Pinpoint the cell where the given text exists, returning its (X, Y) midpoint coordinate. 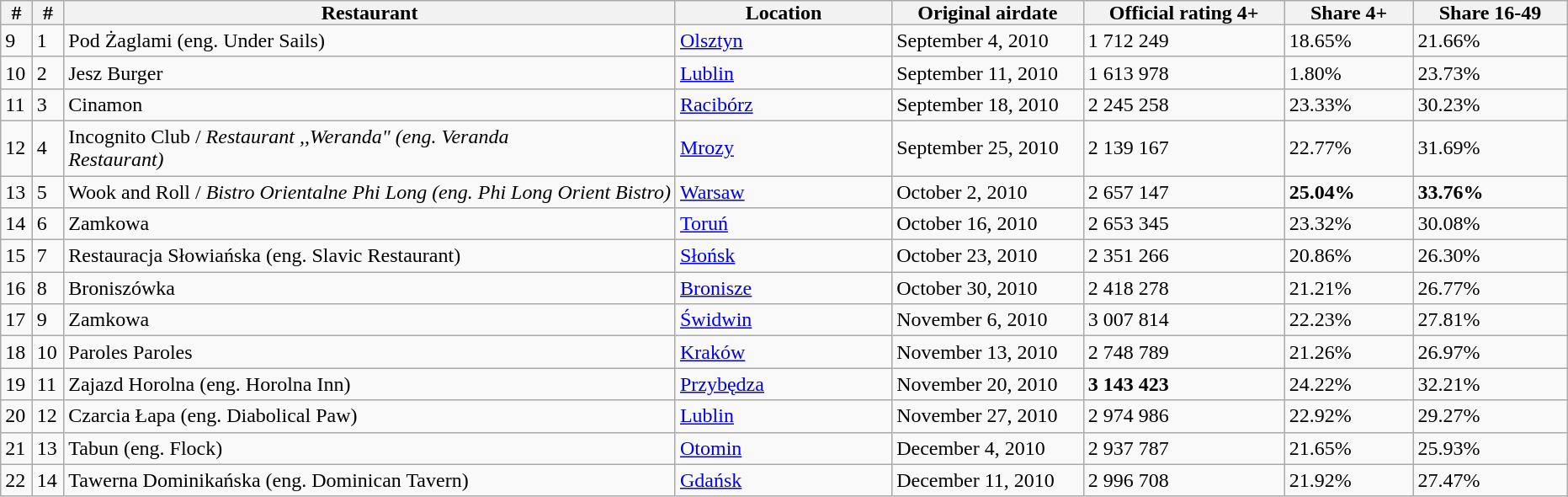
5 (48, 191)
Zajazd Horolna (eng. Horolna Inn) (370, 384)
21.92% (1348, 480)
Przybędza (783, 384)
Cinamon (370, 104)
23.73% (1490, 72)
Pod Żaglami (eng. Under Sails) (370, 40)
22 (17, 480)
21.26% (1348, 352)
1.80% (1348, 72)
Otomin (783, 448)
23.33% (1348, 104)
22.77% (1348, 148)
Bronisze (783, 288)
Jesz Burger (370, 72)
Tawerna Dominikańska (eng. Dominican Tavern) (370, 480)
September 18, 2010 (988, 104)
Gdańsk (783, 480)
Share 16-49 (1490, 13)
33.76% (1490, 191)
26.30% (1490, 256)
3 007 814 (1183, 320)
30.23% (1490, 104)
Świdwin (783, 320)
3 (48, 104)
November 13, 2010 (988, 352)
31.69% (1490, 148)
16 (17, 288)
1 712 249 (1183, 40)
2 351 266 (1183, 256)
December 4, 2010 (988, 448)
Paroles Paroles (370, 352)
22.92% (1348, 416)
17 (17, 320)
24.22% (1348, 384)
2 657 147 (1183, 191)
Restauracja Słowiańska (eng. Slavic Restaurant) (370, 256)
2 (48, 72)
4 (48, 148)
32.21% (1490, 384)
December 11, 2010 (988, 480)
29.27% (1490, 416)
Wook and Roll / Bistro Orientalne Phi Long (eng. Phi Long Orient Bistro) (370, 191)
Mrozy (783, 148)
20.86% (1348, 256)
Toruń (783, 224)
15 (17, 256)
Olsztyn (783, 40)
26.77% (1490, 288)
October 30, 2010 (988, 288)
Kraków (783, 352)
21.21% (1348, 288)
2 139 167 (1183, 148)
Official rating 4+ (1183, 13)
3 143 423 (1183, 384)
November 27, 2010 (988, 416)
2 653 345 (1183, 224)
2 996 708 (1183, 480)
Share 4+ (1348, 13)
Restaurant (370, 13)
30.08% (1490, 224)
November 20, 2010 (988, 384)
2 245 258 (1183, 104)
1 613 978 (1183, 72)
Broniszówka (370, 288)
Tabun (eng. Flock) (370, 448)
2 937 787 (1183, 448)
21.65% (1348, 448)
22.23% (1348, 320)
20 (17, 416)
18.65% (1348, 40)
19 (17, 384)
21 (17, 448)
September 25, 2010 (988, 148)
October 2, 2010 (988, 191)
Incognito Club / Restaurant ,,Weranda" (eng. VerandaRestaurant) (370, 148)
Czarcia Łapa (eng. Diabolical Paw) (370, 416)
6 (48, 224)
2 418 278 (1183, 288)
Słońsk (783, 256)
2 974 986 (1183, 416)
25.93% (1490, 448)
21.66% (1490, 40)
October 16, 2010 (988, 224)
1 (48, 40)
7 (48, 256)
23.32% (1348, 224)
Racibórz (783, 104)
26.97% (1490, 352)
2 748 789 (1183, 352)
October 23, 2010 (988, 256)
18 (17, 352)
September 4, 2010 (988, 40)
25.04% (1348, 191)
Warsaw (783, 191)
8 (48, 288)
27.47% (1490, 480)
November 6, 2010 (988, 320)
September 11, 2010 (988, 72)
27.81% (1490, 320)
Location (783, 13)
Original airdate (988, 13)
